Search for the cell housing the specified text and yield its [X, Y] center coordinate. 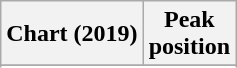
Chart (2019) [72, 34]
Peakposition [189, 34]
